Capture the cell that displays the provided text and extract its [x, y] central coordinate. 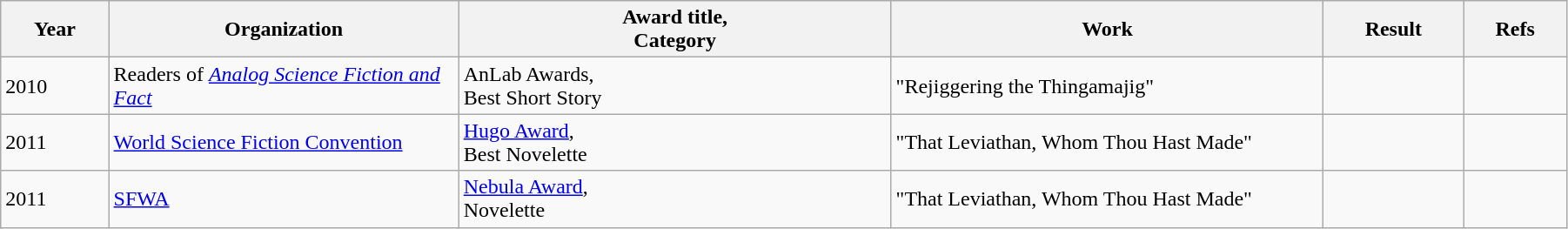
Work [1107, 30]
Year [55, 30]
2010 [55, 85]
Result [1394, 30]
World Science Fiction Convention [284, 143]
Award title,Category [675, 30]
SFWA [284, 199]
Nebula Award,Novelette [675, 199]
Refs [1516, 30]
Organization [284, 30]
"Rejiggering the Thingamajig" [1107, 85]
AnLab Awards,Best Short Story [675, 85]
Readers of Analog Science Fiction and Fact [284, 85]
Hugo Award,Best Novelette [675, 143]
